Provide the (X, Y) coordinate of the cell's center where the given text is located.  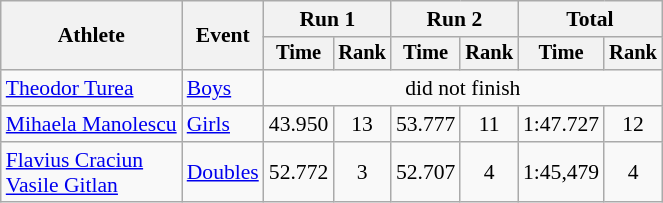
did not finish (463, 88)
Boys (223, 88)
Total (590, 19)
Run 1 (328, 19)
1:45,479 (561, 172)
Flavius CraciunVasile Gitlan (92, 172)
1:47.727 (561, 124)
Girls (223, 124)
13 (362, 124)
Mihaela Manolescu (92, 124)
52.707 (426, 172)
53.777 (426, 124)
52.772 (298, 172)
3 (362, 172)
12 (633, 124)
43.950 (298, 124)
11 (489, 124)
Theodor Turea (92, 88)
Athlete (92, 36)
Run 2 (454, 19)
Doubles (223, 172)
Event (223, 36)
